Detect which cell encompasses the target text, then output its (X, Y) center coordinate. 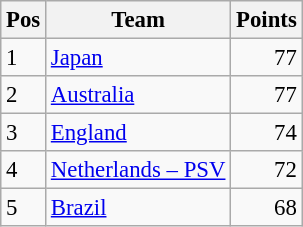
Team (138, 20)
3 (24, 133)
72 (266, 170)
2 (24, 95)
4 (24, 170)
68 (266, 208)
Brazil (138, 208)
1 (24, 58)
5 (24, 208)
Netherlands – PSV (138, 170)
74 (266, 133)
Japan (138, 58)
Australia (138, 95)
Pos (24, 20)
England (138, 133)
Points (266, 20)
